Detect which cell encompasses the target text, then output its [x, y] center coordinate. 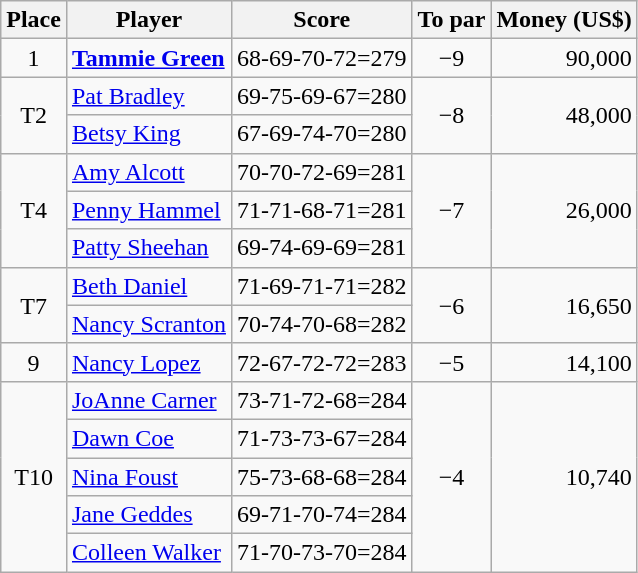
Nancy Lopez [148, 362]
Pat Bradley [148, 96]
−4 [452, 476]
71-71-68-71=281 [322, 210]
69-71-70-74=284 [322, 515]
Betsy King [148, 134]
Jane Geddes [148, 515]
Score [322, 20]
67-69-74-70=280 [322, 134]
Nina Foust [148, 477]
Money (US$) [564, 20]
71-69-71-71=282 [322, 286]
90,000 [564, 58]
T2 [34, 115]
T10 [34, 476]
Player [148, 20]
T7 [34, 305]
73-71-72-68=284 [322, 400]
1 [34, 58]
26,000 [564, 210]
Colleen Walker [148, 553]
69-75-69-67=280 [322, 96]
To par [452, 20]
T4 [34, 210]
Dawn Coe [148, 438]
48,000 [564, 115]
71-70-73-70=284 [322, 553]
−5 [452, 362]
−6 [452, 305]
71-73-73-67=284 [322, 438]
Nancy Scranton [148, 324]
16,650 [564, 305]
69-74-69-69=281 [322, 248]
Beth Daniel [148, 286]
−7 [452, 210]
Amy Alcott [148, 172]
75-73-68-68=284 [322, 477]
72-67-72-72=283 [322, 362]
−9 [452, 58]
14,100 [564, 362]
10,740 [564, 476]
Patty Sheehan [148, 248]
JoAnne Carner [148, 400]
70-74-70-68=282 [322, 324]
70-70-72-69=281 [322, 172]
Place [34, 20]
68-69-70-72=279 [322, 58]
9 [34, 362]
−8 [452, 115]
Penny Hammel [148, 210]
Tammie Green [148, 58]
